Scan for the cell matching the given text and deliver its [x, y] coordinate at center. 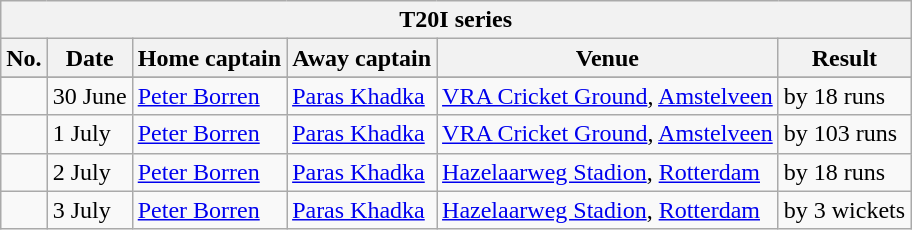
No. [24, 58]
T20I series [456, 20]
1 July [90, 134]
3 July [90, 210]
Venue [608, 58]
by 3 wickets [844, 210]
Home captain [209, 58]
2 July [90, 172]
by 103 runs [844, 134]
Result [844, 58]
Date [90, 58]
30 June [90, 96]
Away captain [362, 58]
